Provide the (X, Y) coordinate of the cell's center where the given text is located.  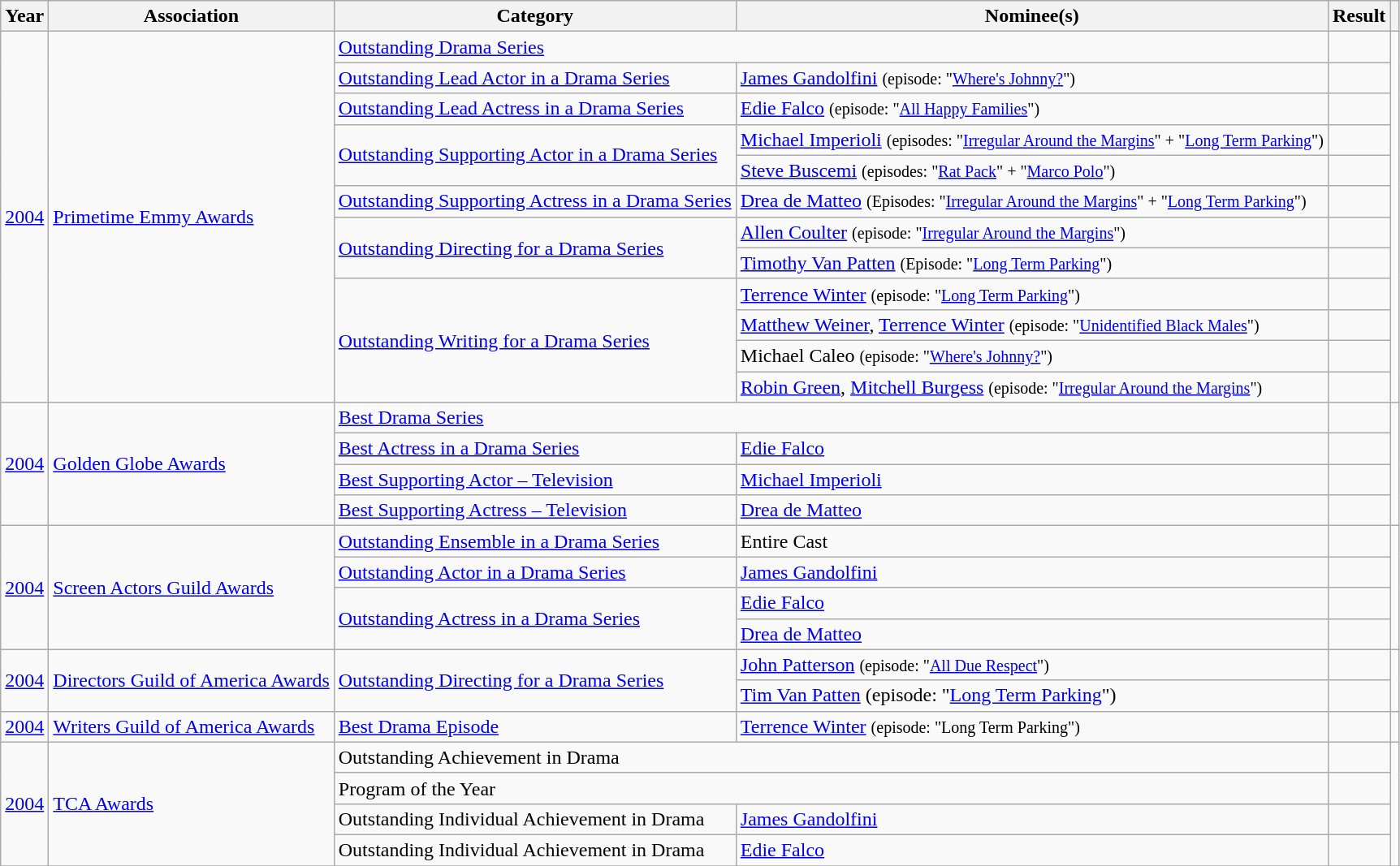
Outstanding Actress in a Drama Series (534, 618)
Best Drama Series (831, 418)
Writers Guild of America Awards (192, 726)
Association (192, 16)
Robin Green, Mitchell Burgess (episode: "Irregular Around the Margins") (1031, 387)
Michael Imperioli (1031, 480)
Entire Cast (1031, 541)
Year (24, 16)
Outstanding Supporting Actress in a Drama Series (534, 201)
Screen Actors Guild Awards (192, 588)
Best Actress in a Drama Series (534, 449)
Timothy Van Patten (Episode: "Long Term Parking") (1031, 263)
Directors Guild of America Awards (192, 680)
Outstanding Achievement in Drama (831, 757)
Michael Caleo (episode: "Where's Johnny?") (1031, 355)
Outstanding Drama Series (831, 47)
Outstanding Supporting Actor in a Drama Series (534, 155)
Matthew Weiner, Terrence Winter (episode: "Unidentified Black Males") (1031, 325)
Best Drama Episode (534, 726)
Allen Coulter (episode: "Irregular Around the Margins") (1031, 232)
Outstanding Actor in a Drama Series (534, 572)
Edie Falco (episode: "All Happy Families") (1031, 109)
John Patterson (episode: "All Due Respect") (1031, 665)
Best Supporting Actress – Television (534, 511)
Result (1359, 16)
Primetime Emmy Awards (192, 218)
James Gandolfini (episode: "Where's Johnny?") (1031, 78)
Golden Globe Awards (192, 464)
Michael Imperioli (episodes: "Irregular Around the Margins" + "Long Term Parking") (1031, 140)
Drea de Matteo (Episodes: "Irregular Around the Margins" + "Long Term Parking") (1031, 201)
Tim Van Patten (episode: "Long Term Parking") (1031, 696)
Nominee(s) (1031, 16)
Best Supporting Actor – Television (534, 480)
Program of the Year (831, 788)
Outstanding Ensemble in a Drama Series (534, 541)
Category (534, 16)
Outstanding Writing for a Drama Series (534, 340)
TCA Awards (192, 804)
Outstanding Lead Actor in a Drama Series (534, 78)
Outstanding Lead Actress in a Drama Series (534, 109)
Steve Buscemi (episodes: "Rat Pack" + "Marco Polo") (1031, 170)
